From the cell containing the given text, extract its center point as [x, y] coordinate. 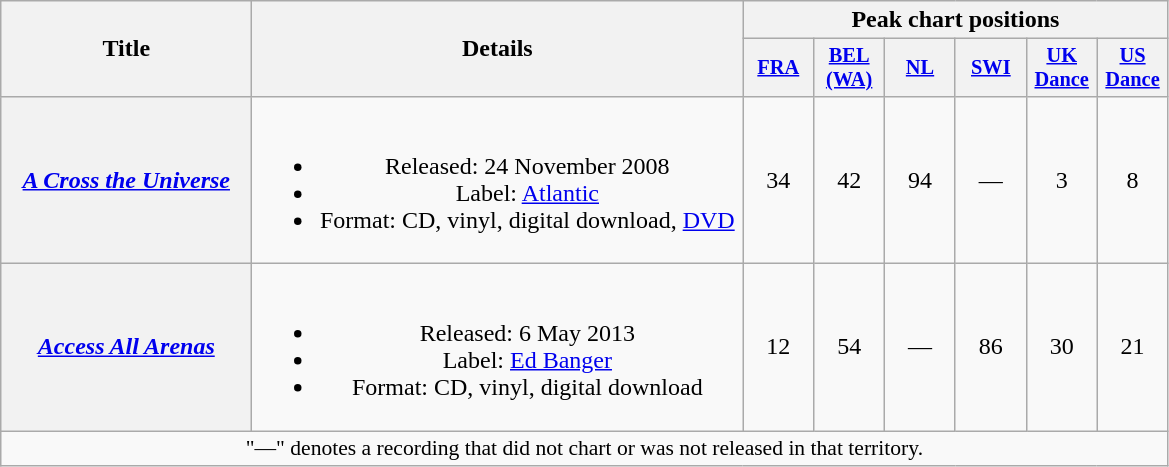
42 [850, 180]
12 [778, 348]
94 [920, 180]
Released: 6 May 2013Label: Ed BangerFormat: CD, vinyl, digital download [498, 348]
BEL(WA) [850, 68]
"—" denotes a recording that did not chart or was not released in that territory. [584, 449]
8 [1132, 180]
NL [920, 68]
SWI [990, 68]
Released: 24 November 2008Label: AtlanticFormat: CD, vinyl, digital download, DVD [498, 180]
FRA [778, 68]
USDance [1132, 68]
3 [1062, 180]
UKDance [1062, 68]
86 [990, 348]
34 [778, 180]
21 [1132, 348]
A Cross the Universe [126, 180]
Details [498, 49]
Title [126, 49]
30 [1062, 348]
54 [850, 348]
Access All Arenas [126, 348]
Peak chart positions [956, 20]
